Scan for the cell matching the given text and deliver its [x, y] coordinate at center. 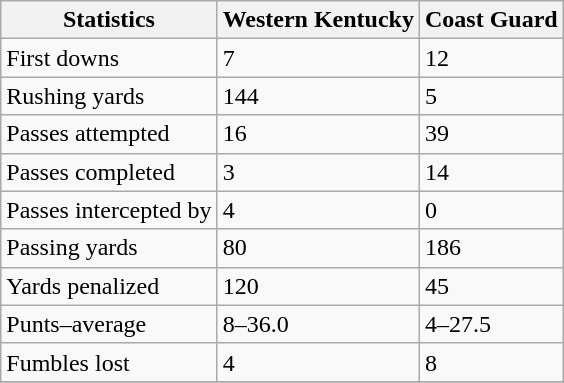
0 [491, 210]
80 [318, 248]
Fumbles lost [109, 362]
4–27.5 [491, 324]
Rushing yards [109, 96]
16 [318, 134]
7 [318, 58]
5 [491, 96]
186 [491, 248]
Punts–average [109, 324]
Coast Guard [491, 20]
14 [491, 172]
Passes intercepted by [109, 210]
Yards penalized [109, 286]
Passes attempted [109, 134]
144 [318, 96]
12 [491, 58]
Passing yards [109, 248]
Passes completed [109, 172]
120 [318, 286]
39 [491, 134]
3 [318, 172]
Statistics [109, 20]
8–36.0 [318, 324]
First downs [109, 58]
8 [491, 362]
Western Kentucky [318, 20]
45 [491, 286]
